Determine the (x, y) coordinate at the center of the cell enclosing the given text.  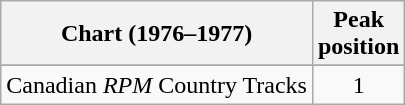
Canadian RPM Country Tracks (157, 85)
1 (358, 85)
Peakposition (358, 34)
Chart (1976–1977) (157, 34)
